Detect which cell encompasses the target text, then output its (X, Y) center coordinate. 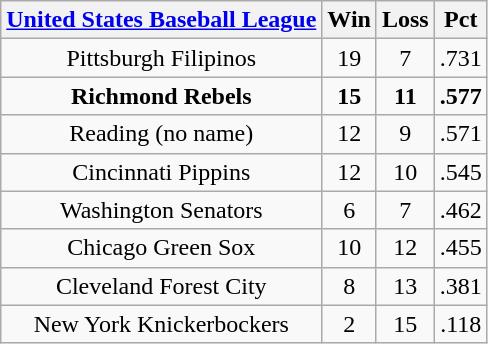
Cleveland Forest City (162, 286)
8 (350, 286)
.462 (460, 210)
.731 (460, 58)
6 (350, 210)
19 (350, 58)
.455 (460, 248)
Loss (405, 20)
.545 (460, 172)
Washington Senators (162, 210)
.118 (460, 324)
Richmond Rebels (162, 96)
United States Baseball League (162, 20)
.381 (460, 286)
2 (350, 324)
.571 (460, 134)
Pittsburgh Filipinos (162, 58)
.577 (460, 96)
Chicago Green Sox (162, 248)
Cincinnati Pippins (162, 172)
11 (405, 96)
Win (350, 20)
9 (405, 134)
New York Knickerbockers (162, 324)
13 (405, 286)
Pct (460, 20)
Reading (no name) (162, 134)
